Pinpoint the cell where the given text exists, returning its (X, Y) midpoint coordinate. 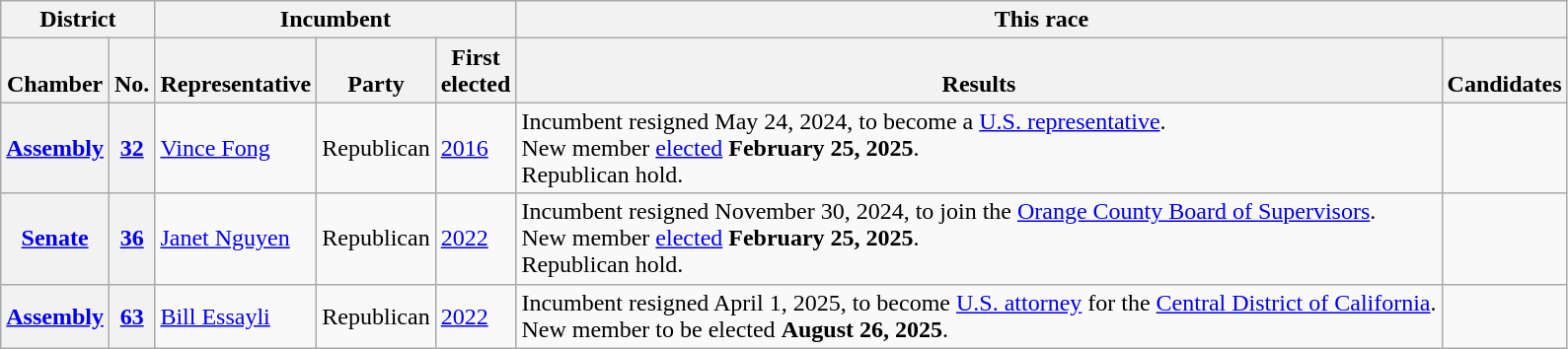
Janet Nguyen (236, 239)
2016 (476, 148)
Incumbent resigned November 30, 2024, to join the Orange County Board of Supervisors.New member elected February 25, 2025.Republican hold. (979, 239)
Bill Essayli (236, 315)
Incumbent (336, 20)
32 (131, 148)
Senate (55, 239)
Representative (236, 71)
Incumbent resigned April 1, 2025, to become U.S. attorney for the Central District of California.New member to be elected August 26, 2025. (979, 315)
This race (1042, 20)
Vince Fong (236, 148)
63 (131, 315)
Candidates (1504, 71)
Firstelected (476, 71)
No. (131, 71)
Results (979, 71)
Party (376, 71)
36 (131, 239)
Incumbent resigned May 24, 2024, to become a U.S. representative.New member elected February 25, 2025.Republican hold. (979, 148)
Chamber (55, 71)
District (78, 20)
